Provide the [X, Y] coordinate of the cell's center where the given text is located.  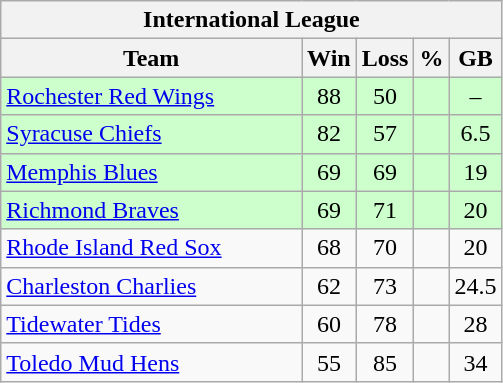
88 [330, 96]
Richmond Braves [152, 210]
Tidewater Tides [152, 324]
28 [476, 324]
57 [385, 134]
6.5 [476, 134]
19 [476, 172]
Charleston Charlies [152, 286]
50 [385, 96]
71 [385, 210]
60 [330, 324]
85 [385, 362]
70 [385, 248]
82 [330, 134]
68 [330, 248]
Loss [385, 58]
Memphis Blues [152, 172]
62 [330, 286]
Rochester Red Wings [152, 96]
34 [476, 362]
78 [385, 324]
55 [330, 362]
24.5 [476, 286]
Syracuse Chiefs [152, 134]
Toledo Mud Hens [152, 362]
Team [152, 58]
International League [252, 20]
73 [385, 286]
Win [330, 58]
– [476, 96]
GB [476, 58]
Rhode Island Red Sox [152, 248]
% [432, 58]
